Identify which cell holds the provided text, then report its [x, y] central coordinate. 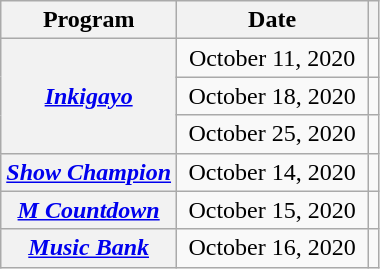
October 15, 2020 [272, 210]
October 18, 2020 [272, 96]
Program [89, 20]
October 25, 2020 [272, 134]
Date [272, 20]
October 14, 2020 [272, 172]
Show Champion [89, 172]
October 16, 2020 [272, 248]
October 11, 2020 [272, 58]
M Countdown [89, 210]
Inkigayo [89, 96]
Music Bank [89, 248]
